From the cell containing the given text, extract its center point as (X, Y) coordinate. 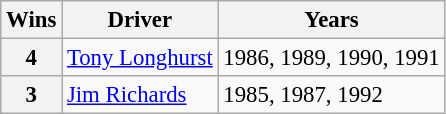
Tony Longhurst (140, 58)
3 (32, 95)
1985, 1987, 1992 (332, 95)
Wins (32, 20)
Jim Richards (140, 95)
Driver (140, 20)
4 (32, 58)
1986, 1989, 1990, 1991 (332, 58)
Years (332, 20)
